Find where the given text appears and provide that cell's center as (X, Y) coordinate. 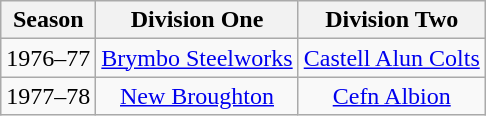
Cefn Albion (392, 96)
New Broughton (197, 96)
Division Two (392, 20)
Division One (197, 20)
Brymbo Steelworks (197, 58)
1977–78 (48, 96)
1976–77 (48, 58)
Season (48, 20)
Castell Alun Colts (392, 58)
